Scan for the cell matching the given text and deliver its (x, y) coordinate at center. 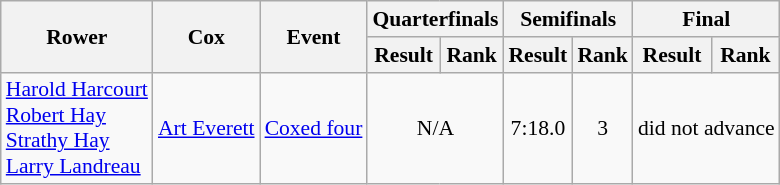
7:18.0 (538, 128)
did not advance (706, 128)
Semifinals (568, 19)
Quarterfinals (435, 19)
Cox (206, 36)
Coxed four (314, 128)
Final (706, 19)
Event (314, 36)
Harold Harcourt Robert Hay Strathy Hay Larry Landreau (77, 128)
N/A (435, 128)
Rower (77, 36)
Art Everett (206, 128)
3 (602, 128)
